Search for the cell housing the specified text and yield its [x, y] center coordinate. 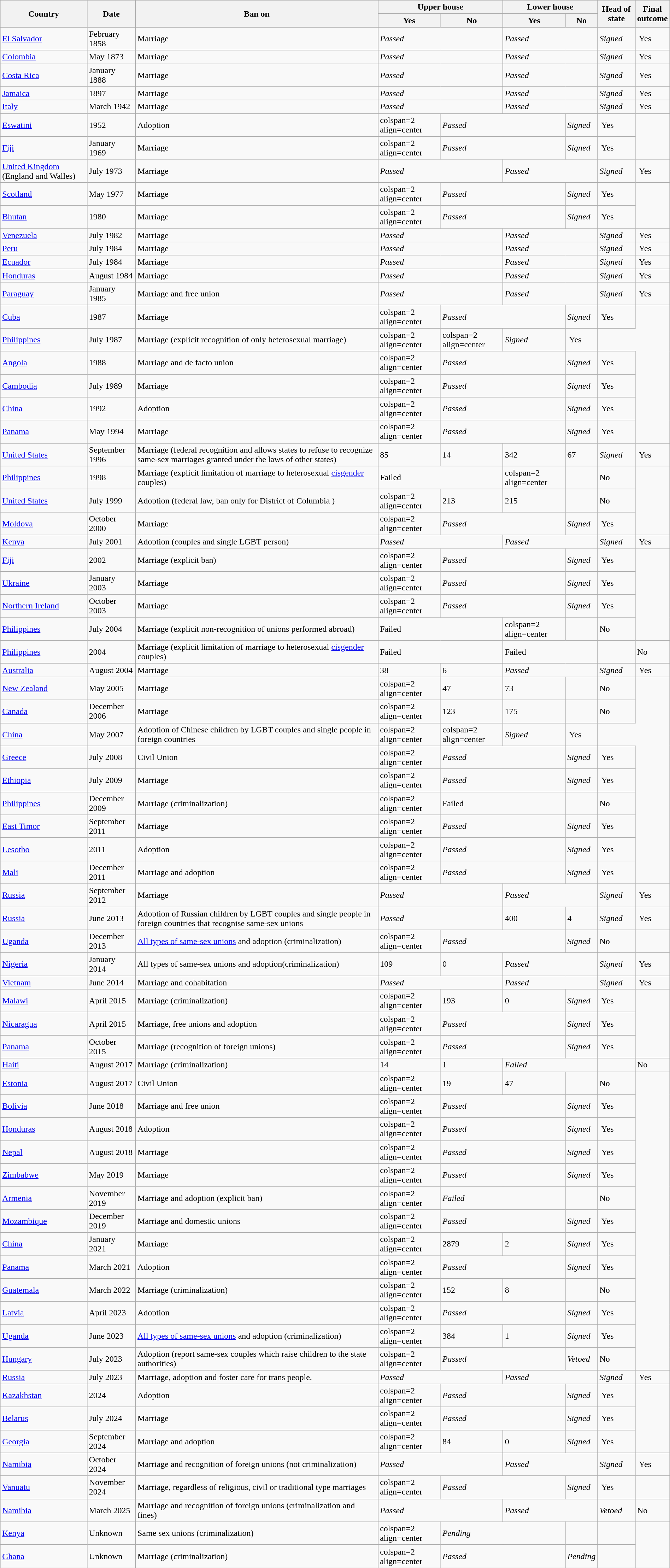
152 [471, 1290]
1952 [111, 125]
December 2011 [111, 872]
1998 [111, 478]
March 2025 [111, 1510]
38 [409, 670]
215 [534, 500]
Australia [44, 670]
Nepal [44, 1152]
1988 [111, 362]
Kazakhstan [44, 1396]
July 2008 [111, 758]
January 2003 [111, 583]
Costa Rica [44, 75]
Date [111, 14]
Marriage and cohabitation [257, 983]
June 2014 [111, 983]
Vanuatu [44, 1487]
July 1982 [111, 235]
United Kingdom (England and Walles) [44, 171]
1897 [111, 93]
October 2000 [111, 524]
September 1996 [111, 454]
July 1989 [111, 386]
July 2024 [111, 1418]
April 2023 [111, 1313]
19 [471, 1083]
December 2013 [111, 941]
4 [582, 918]
Moldova [44, 524]
175 [534, 712]
July 2004 [111, 629]
Head of state [616, 14]
September 2011 [111, 826]
Georgia [44, 1442]
May 2019 [111, 1175]
1980 [111, 217]
Hungary [44, 1359]
Greece [44, 758]
October 2003 [111, 606]
Cuba [44, 317]
Paraguay [44, 294]
January 1985 [111, 294]
New Zealand [44, 688]
November 2019 [111, 1198]
Marriage, adoption and foster care for trans people. [257, 1377]
Marriage (recognition of foreign unions) [257, 1047]
Malawi [44, 1001]
Mali [44, 872]
Scotland [44, 194]
All types of same-sex unions and adoption(criminalization) [257, 965]
Marriage, free unions and adoption [257, 1024]
Marriage, regardless of religious, civil or traditional type marriages [257, 1487]
Mozambique [44, 1221]
2011 [111, 849]
December 2019 [111, 1221]
Adoption of Russian children by LGBT couples and single people in foreign countries that recognise same-sex unions [257, 918]
Marriage and recognition of foreign unions (not criminalization) [257, 1464]
213 [471, 500]
December 2006 [111, 712]
September 2024 [111, 1442]
Bhutan [44, 217]
Latvia [44, 1313]
Haiti [44, 1065]
Italy [44, 107]
January 2021 [111, 1244]
Armenia [44, 1198]
Marriage and domestic unions [257, 1221]
2 [534, 1244]
July 1973 [111, 171]
Vietnam [44, 983]
Marriage (federal recognition and allows states to refuse to recognize same-sex marriages granted under the laws of other states) [257, 454]
Bolivia [44, 1106]
Ethiopia [44, 780]
Canada [44, 712]
Belarus [44, 1418]
Finaloutcome [652, 14]
Venezuela [44, 235]
Marriage (explicit recognition of only heterosexual marriage) [257, 340]
Marriage and adoption (explicit ban) [257, 1198]
Adoption (couples and single LGBT person) [257, 542]
2002 [111, 560]
East Timor [44, 826]
Adoption (federal law, ban only for District of Columbia ) [257, 500]
73 [534, 688]
Ukraine [44, 583]
Country [44, 14]
Northern Ireland [44, 606]
December 2009 [111, 803]
January 2014 [111, 965]
Colombia [44, 57]
May 1994 [111, 432]
85 [409, 454]
January 1969 [111, 148]
May 2007 [111, 734]
October 2015 [111, 1047]
July 1987 [111, 340]
May 2005 [111, 688]
84 [471, 1442]
193 [471, 1001]
Cambodia [44, 386]
Jamaica [44, 93]
August 2004 [111, 670]
Eswatini [44, 125]
Marriage and de facto union [257, 362]
July 2001 [111, 542]
Lower house [550, 7]
Peru [44, 249]
March 1942 [111, 107]
September 2012 [111, 895]
June 2018 [111, 1106]
March 2021 [111, 1267]
2024 [111, 1396]
67 [582, 454]
Guatemala [44, 1290]
Adoption (report same-sex couples which raise children to the state authorities) [257, 1359]
Angola [44, 362]
342 [534, 454]
El Salvador [44, 39]
June 2023 [111, 1336]
May 1977 [111, 194]
Nicaragua [44, 1024]
May 1873 [111, 57]
Marriage and recognition of foreign unions (criminalization and fines) [257, 1510]
8 [534, 1290]
Nigeria [44, 965]
July 1999 [111, 500]
Ban on [257, 14]
2879 [471, 1244]
Adoption of Chinese children by LGBT couples and single people in foreign countries [257, 734]
1992 [111, 408]
6 [471, 670]
Ecuador [44, 262]
384 [471, 1336]
Same sex unions (criminalization) [257, 1533]
Upper house [441, 7]
2004 [111, 652]
August 1984 [111, 276]
Marriage (explicit non-recognition of unions performed abroad) [257, 629]
Lesotho [44, 849]
Estonia [44, 1083]
Zimbabwe [44, 1175]
1987 [111, 317]
109 [409, 965]
Marriage (explicit ban) [257, 560]
June 2013 [111, 918]
400 [534, 918]
March 2022 [111, 1290]
July 2009 [111, 780]
Ghana [44, 1556]
February 1858 [111, 39]
123 [471, 712]
October 2024 [111, 1464]
January 1888 [111, 75]
November 2024 [111, 1487]
